Provide the (X, Y) coordinate of the cell's center where the given text is located.  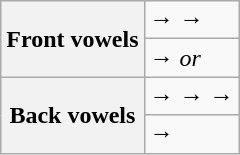
→ (192, 134)
→ → (192, 20)
Front vowels (72, 39)
→ → → (192, 96)
Back vowels (72, 115)
→ or (192, 58)
